Locate the cell with the specified text and output its [x, y] center coordinate. 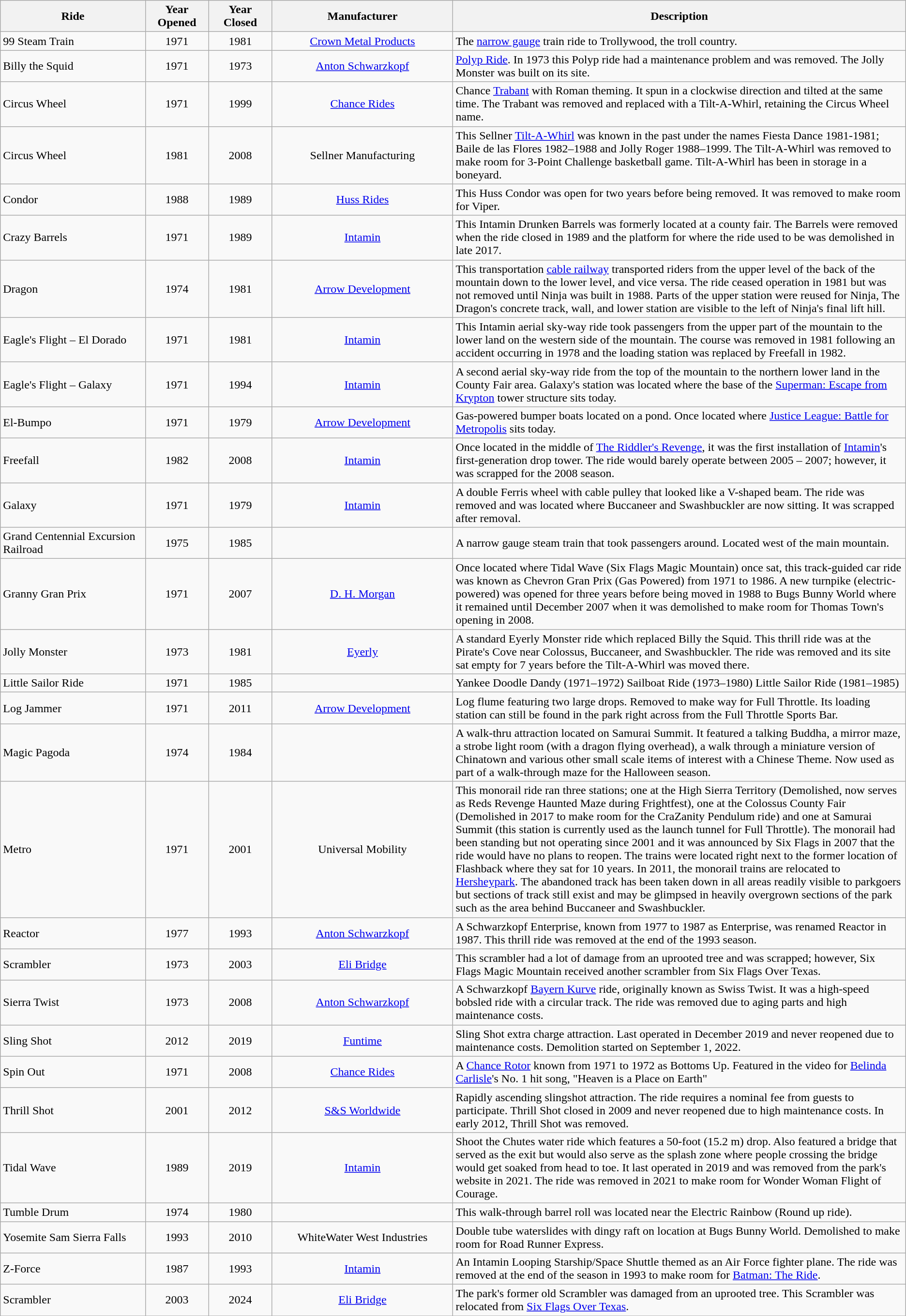
Jolly Monster [73, 652]
1982 [177, 460]
Eyerly [362, 652]
D. H. Morgan [362, 594]
Dragon [73, 288]
Sierra Twist [73, 1002]
A Chance Rotor known from 1971 to 1972 as Bottoms Up. Featured in the video for Belinda Carlisle's No. 1 hit song, "Heaven is a Place on Earth" [679, 1072]
Eagle's Flight – Galaxy [73, 384]
Universal Mobility [362, 850]
Grand Centennial Excursion Railroad [73, 543]
Sellner Manufacturing [362, 155]
Polyp Ride. In 1973 this Polyp ride had a maintenance problem and was removed. The Jolly Monster was built on its site. [679, 66]
S&S Worldwide [362, 1110]
Condor [73, 199]
Magic Pagoda [73, 753]
2011 [240, 708]
1984 [240, 753]
This walk-through barrel roll was located near the Electric Rainbow (Round up ride). [679, 1212]
Description [679, 16]
A narrow gauge steam train that took passengers around. Located west of the main mountain. [679, 543]
Eagle's Flight – El Dorado [73, 340]
1988 [177, 199]
1987 [177, 1269]
The park's former old Scrambler was damaged from an uprooted tree. This Scrambler was relocated from Six Flags Over Texas. [679, 1301]
WhiteWater West Industries [362, 1237]
Tidal Wave [73, 1167]
Freefall [73, 460]
Granny Gran Prix [73, 594]
Double tube waterslides with dingy raft on location at Bugs Bunny World. Demolished to make room for Road Runner Express. [679, 1237]
2010 [240, 1237]
Yosemite Sam Sierra Falls [73, 1237]
Tumble Drum [73, 1212]
Funtime [362, 1040]
Year Opened [177, 16]
Year Closed [240, 16]
Z-Force [73, 1269]
Spin Out [73, 1072]
1994 [240, 384]
1977 [177, 933]
Metro [73, 850]
Thrill Shot [73, 1110]
Galaxy [73, 505]
Gas-powered bumper boats located on a pond. Once located where Justice League: Battle for Metropolis sits today. [679, 422]
1975 [177, 543]
2007 [240, 594]
El-Bumpo [73, 422]
99 Steam Train [73, 41]
Sling Shot [73, 1040]
This Huss Condor was open for two years before being removed. It was removed to make room for Viper. [679, 199]
Crazy Barrels [73, 238]
Billy the Squid [73, 66]
Crown Metal Products [362, 41]
Log Jammer [73, 708]
Reactor [73, 933]
Huss Rides [362, 199]
2024 [240, 1301]
The narrow gauge train ride to Trollywood, the troll country. [679, 41]
Ride [73, 16]
Little Sailor Ride [73, 683]
Yankee Doodle Dandy (1971–1972) Sailboat Ride (1973–1980) Little Sailor Ride (1981–1985) [679, 683]
1999 [240, 104]
Manufacturer [362, 16]
1980 [240, 1212]
